Provide the (X, Y) coordinate of the cell's center where the given text is located.  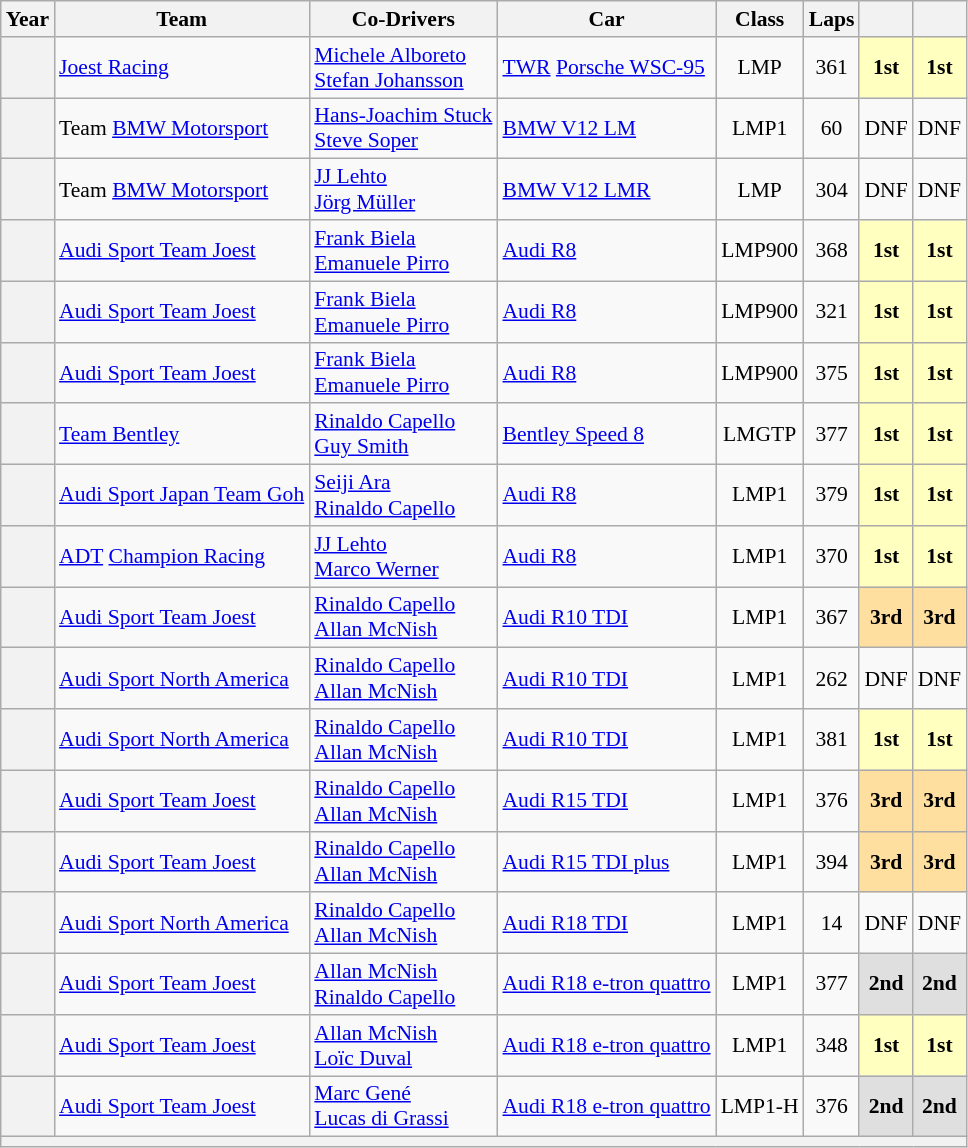
Audi R15 TDI plus (606, 862)
Michele Alboreto Stefan Johansson (403, 68)
LMP1-H (760, 1106)
Team Bentley (182, 434)
Audi R15 TDI (606, 800)
Audi Sport Japan Team Goh (182, 496)
Marc Gené Lucas di Grassi (403, 1106)
Rinaldo Capello Guy Smith (403, 434)
368 (832, 250)
60 (832, 128)
375 (832, 372)
321 (832, 312)
367 (832, 618)
Team (182, 19)
JJ Lehto Jörg Müller (403, 190)
LMGTP (760, 434)
ADT Champion Racing (182, 556)
262 (832, 678)
BMW V12 LM (606, 128)
Allan McNish Loïc Duval (403, 1046)
Class (760, 19)
370 (832, 556)
379 (832, 496)
381 (832, 740)
Allan McNish Rinaldo Capello (403, 984)
Bentley Speed 8 (606, 434)
Hans-Joachim Stuck Steve Soper (403, 128)
Year (28, 19)
Laps (832, 19)
JJ Lehto Marco Werner (403, 556)
394 (832, 862)
Audi R18 TDI (606, 924)
Co-Drivers (403, 19)
348 (832, 1046)
304 (832, 190)
Joest Racing (182, 68)
14 (832, 924)
TWR Porsche WSC-95 (606, 68)
BMW V12 LMR (606, 190)
361 (832, 68)
Car (606, 19)
Seiji Ara Rinaldo Capello (403, 496)
